Scan for the cell matching the given text and deliver its (X, Y) coordinate at center. 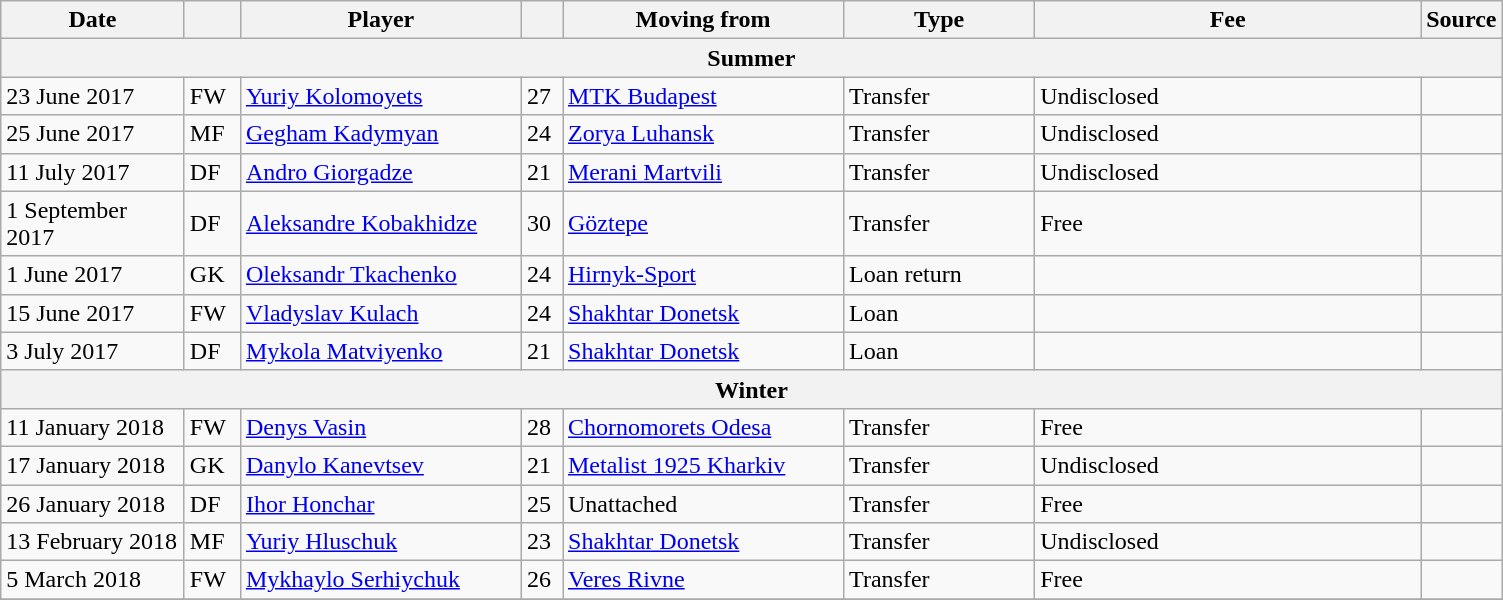
Fee (1228, 20)
1 September 2017 (93, 224)
Yuriy Hluschuk (380, 542)
27 (542, 96)
Metalist 1925 Kharkiv (702, 465)
25 June 2017 (93, 134)
Denys Vasin (380, 427)
Loan return (940, 275)
Andro Giorgadze (380, 172)
Mykhaylo Serhiychuk (380, 580)
MTK Budapest (702, 96)
Chornomorets Odesa (702, 427)
Vladyslav Kulach (380, 313)
26 January 2018 (93, 503)
30 (542, 224)
Unattached (702, 503)
23 (542, 542)
Summer (752, 58)
11 January 2018 (93, 427)
1 June 2017 (93, 275)
Aleksandre Kobakhidze (380, 224)
Moving from (702, 20)
Gegham Kadymyan (380, 134)
25 (542, 503)
Yuriy Kolomoyets (380, 96)
Mykola Matviyenko (380, 351)
Hirnyk-Sport (702, 275)
Player (380, 20)
Ihor Honchar (380, 503)
Danylo Kanevtsev (380, 465)
5 March 2018 (93, 580)
11 July 2017 (93, 172)
Veres Rivne (702, 580)
Date (93, 20)
15 June 2017 (93, 313)
Oleksandr Tkachenko (380, 275)
3 July 2017 (93, 351)
Zorya Luhansk (702, 134)
13 February 2018 (93, 542)
26 (542, 580)
28 (542, 427)
Type (940, 20)
Merani Martvili (702, 172)
Source (1462, 20)
17 January 2018 (93, 465)
Göztepe (702, 224)
Winter (752, 389)
23 June 2017 (93, 96)
